Return [x, y] of the center of cell containing provided text 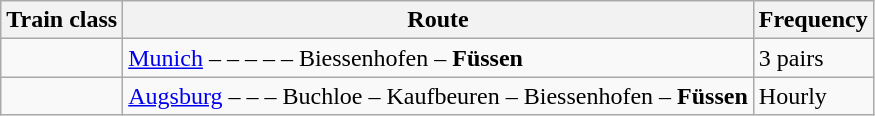
3 pairs [813, 58]
Augsburg – – – Buchloe – Kaufbeuren – Biessenhofen – Füssen [438, 96]
Route [438, 20]
Hourly [813, 96]
Munich – – – – – Biessenhofen – Füssen [438, 58]
Train class [62, 20]
Frequency [813, 20]
